Search for the cell housing the specified text and yield its (X, Y) center coordinate. 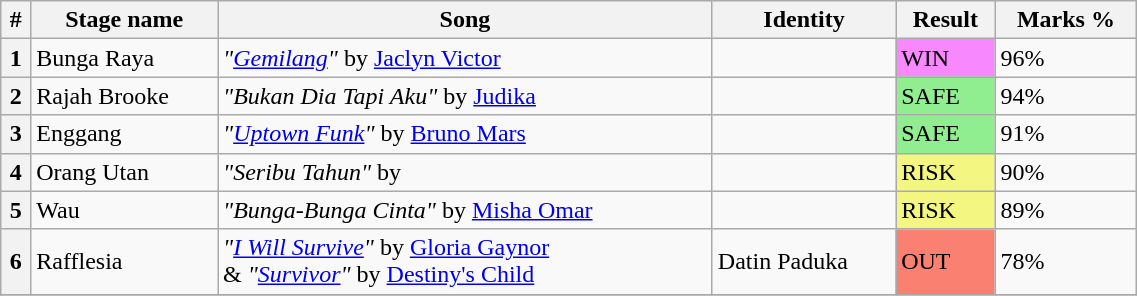
96% (1066, 58)
91% (1066, 134)
"Bunga-Bunga Cinta" by Misha Omar (466, 210)
3 (16, 134)
6 (16, 262)
Orang Utan (124, 172)
2 (16, 96)
Enggang (124, 134)
94% (1066, 96)
Marks % (1066, 20)
Result (946, 20)
Stage name (124, 20)
78% (1066, 262)
Song (466, 20)
89% (1066, 210)
"Seribu Tahun" by (466, 172)
90% (1066, 172)
"Bukan Dia Tapi Aku" by Judika (466, 96)
4 (16, 172)
Rafflesia (124, 262)
"Uptown Funk" by Bruno Mars (466, 134)
Identity (804, 20)
Rajah Brooke (124, 96)
1 (16, 58)
"Gemilang" by Jaclyn Victor (466, 58)
5 (16, 210)
Bunga Raya (124, 58)
# (16, 20)
Wau (124, 210)
"I Will Survive" by Gloria Gaynor & "Survivor" by Destiny's Child (466, 262)
Datin Paduka (804, 262)
OUT (946, 262)
WIN (946, 58)
